Capture the cell that displays the provided text and extract its [x, y] central coordinate. 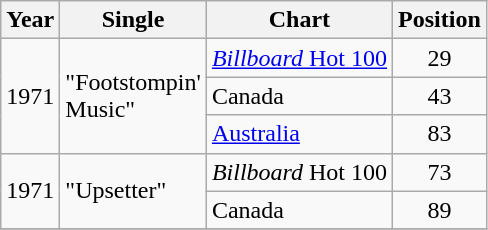
73 [440, 172]
89 [440, 210]
Australia [299, 134]
"Footstompin'Music" [134, 96]
"Upsetter" [134, 191]
29 [440, 58]
Single [134, 20]
83 [440, 134]
Chart [299, 20]
Position [440, 20]
43 [440, 96]
Year [30, 20]
